From the cell containing the given text, extract its center point as (x, y) coordinate. 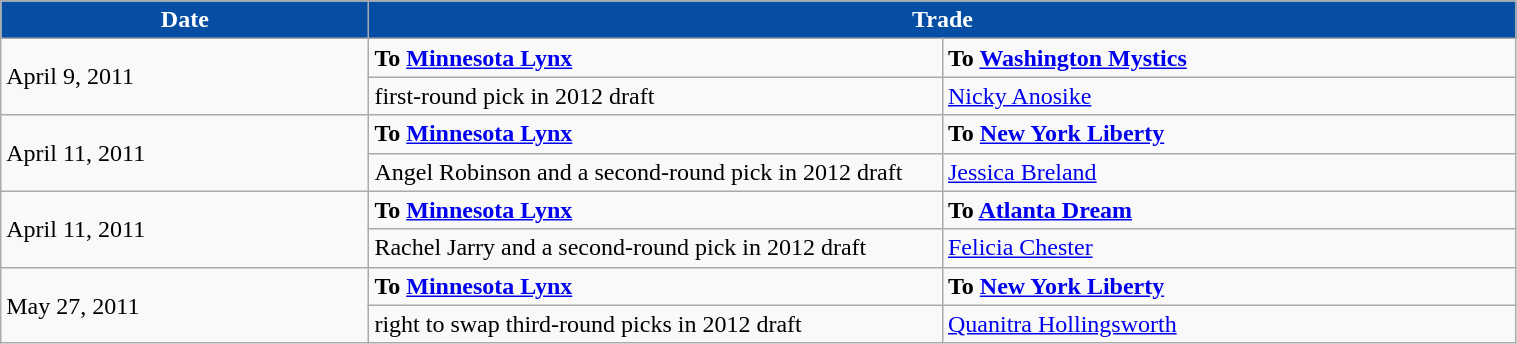
Felicia Chester (1229, 248)
right to swap third-round picks in 2012 draft (656, 324)
Trade (942, 20)
Jessica Breland (1229, 172)
To Washington Mystics (1229, 58)
May 27, 2011 (185, 305)
Rachel Jarry and a second-round pick in 2012 draft (656, 248)
Angel Robinson and a second-round pick in 2012 draft (656, 172)
To Atlanta Dream (1229, 210)
Nicky Anosike (1229, 96)
Date (185, 20)
Quanitra Hollingsworth (1229, 324)
April 9, 2011 (185, 77)
first-round pick in 2012 draft (656, 96)
